Find where the given text appears and provide that cell's center as [x, y] coordinate. 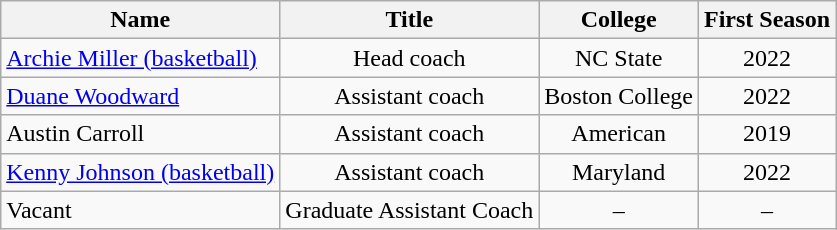
American [619, 134]
Austin Carroll [140, 134]
College [619, 20]
Archie Miller (basketball) [140, 58]
2019 [768, 134]
NC State [619, 58]
Boston College [619, 96]
Title [410, 20]
First Season [768, 20]
Name [140, 20]
Duane Woodward [140, 96]
Head coach [410, 58]
Vacant [140, 210]
Maryland [619, 172]
Graduate Assistant Coach [410, 210]
Kenny Johnson (basketball) [140, 172]
